Scan for the cell matching the given text and deliver its (X, Y) coordinate at center. 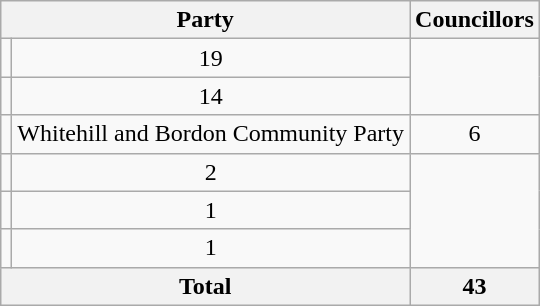
6 (475, 134)
19 (211, 58)
2 (211, 172)
Councillors (475, 20)
Total (206, 286)
14 (211, 96)
43 (475, 286)
Party (206, 20)
Whitehill and Bordon Community Party (211, 134)
